Provide the (x, y) coordinate of the cell's center where the given text is located.  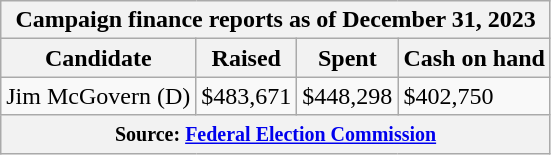
Source: Federal Election Commission (276, 134)
Raised (246, 58)
$483,671 (246, 96)
Jim McGovern (D) (98, 96)
$402,750 (474, 96)
$448,298 (348, 96)
Spent (348, 58)
Cash on hand (474, 58)
Campaign finance reports as of December 31, 2023 (276, 20)
Candidate (98, 58)
